Return the (x, y) coordinate for the center point of the cell that contains the specified text.  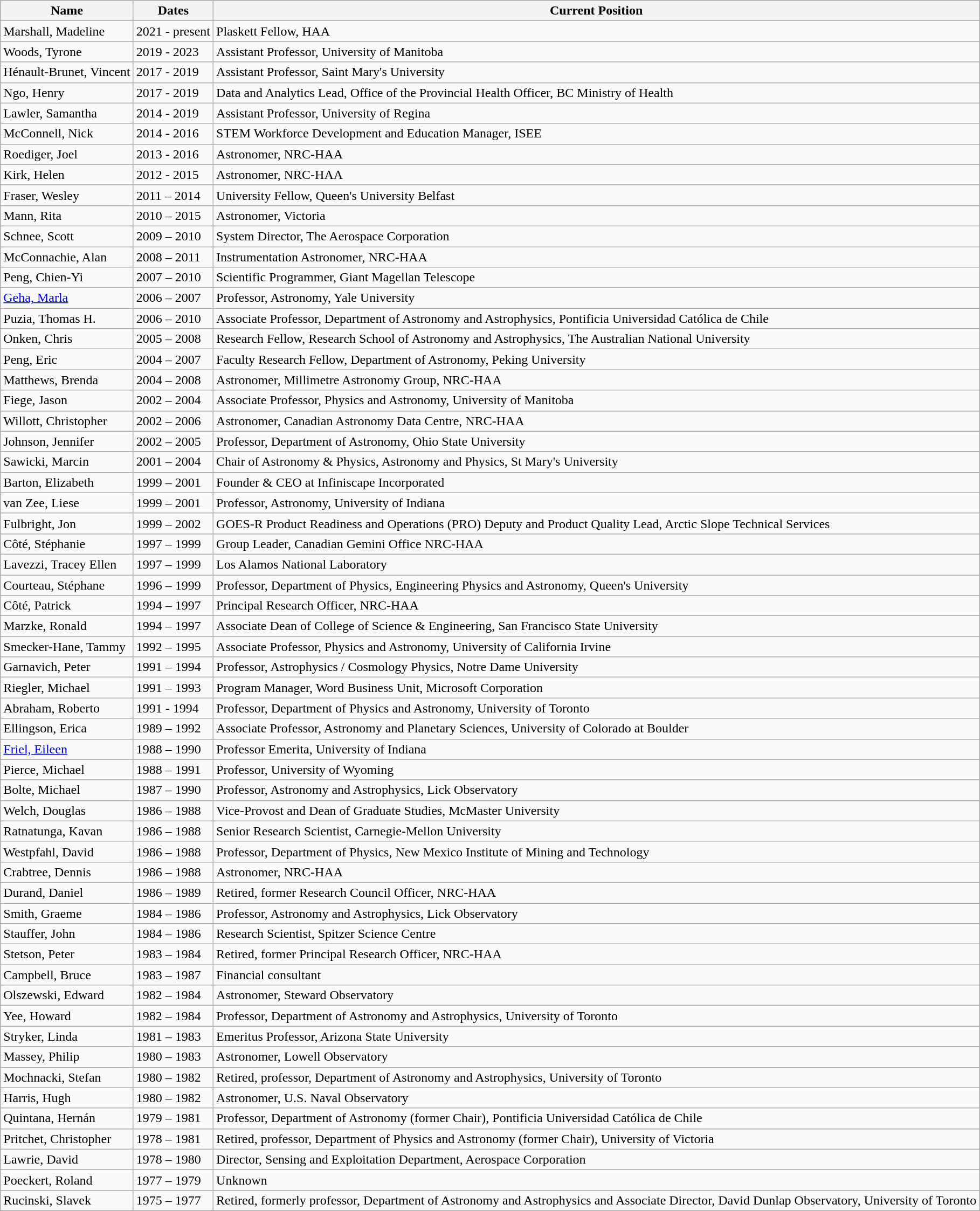
2002 – 2005 (173, 441)
Yee, Howard (67, 1016)
Plaskett Fellow, HAA (596, 31)
van Zee, Liese (67, 503)
Group Leader, Canadian Gemini Office NRC-HAA (596, 544)
Olszewski, Edward (67, 995)
Willott, Christopher (67, 421)
Professor, Department of Astronomy, Ohio State University (596, 441)
Puzia, Thomas H. (67, 319)
Durand, Daniel (67, 892)
Assistant Professor, University of Manitoba (596, 52)
Retired, professor, Department of Physics and Astronomy (former Chair), University of Victoria (596, 1139)
Ngo, Henry (67, 93)
Professor, Astrophysics / Cosmology Physics, Notre Dame University (596, 667)
Garnavich, Peter (67, 667)
2019 - 2023 (173, 52)
Research Scientist, Spitzer Science Centre (596, 934)
Professor, Department of Physics, New Mexico Institute of Mining and Technology (596, 852)
Crabtree, Dennis (67, 872)
1992 – 1995 (173, 647)
1987 – 1990 (173, 790)
Founder & CEO at Infiniscape Incorporated (596, 482)
1978 – 1981 (173, 1139)
Associate Professor, Physics and Astronomy, University of Manitoba (596, 400)
1979 – 1981 (173, 1118)
2007 – 2010 (173, 278)
1981 – 1983 (173, 1036)
1980 – 1983 (173, 1057)
Director, Sensing and Exploitation Department, Aerospace Corporation (596, 1159)
2013 - 2016 (173, 154)
Retired, former Principal Research Officer, NRC-HAA (596, 954)
Campbell, Bruce (67, 975)
Scientific Programmer, Giant Magellan Telescope (596, 278)
Massey, Philip (67, 1057)
Pritchet, Christopher (67, 1139)
Smith, Graeme (67, 914)
Los Alamos National Laboratory (596, 564)
Professor, Department of Astronomy (former Chair), Pontificia Universidad Católica de Chile (596, 1118)
Fraser, Wesley (67, 195)
Friel, Eileen (67, 749)
Associate Professor, Department of Astronomy and Astrophysics, Pontificia Universidad Católica de Chile (596, 319)
Research Fellow, Research School of Astronomy and Astrophysics, The Australian National University (596, 339)
Faculty Research Fellow, Department of Astronomy, Peking University (596, 359)
2004 – 2007 (173, 359)
Financial consultant (596, 975)
Mochnacki, Stefan (67, 1077)
1999 – 2002 (173, 523)
1988 – 1991 (173, 770)
1991 - 1994 (173, 708)
Name (67, 11)
Professor, Astronomy, University of Indiana (596, 503)
Courteau, Stéphane (67, 585)
Professor, Department of Physics and Astronomy, University of Toronto (596, 708)
Geha, Marla (67, 298)
1983 – 1987 (173, 975)
Dates (173, 11)
2009 – 2010 (173, 236)
Associate Professor, Physics and Astronomy, University of California Irvine (596, 647)
Program Manager, Word Business Unit, Microsoft Corporation (596, 688)
Welch, Douglas (67, 811)
Marshall, Madeline (67, 31)
1991 – 1994 (173, 667)
Professor, Department of Astronomy and Astrophysics, University of Toronto (596, 1016)
Roediger, Joel (67, 154)
Professor, University of Wyoming (596, 770)
1991 – 1993 (173, 688)
Côté, Patrick (67, 606)
1996 – 1999 (173, 585)
McConnachie, Alan (67, 257)
Associate Professor, Astronomy and Planetary Sciences, University of Colorado at Boulder (596, 729)
1988 – 1990 (173, 749)
1975 – 1977 (173, 1200)
Astronomer, Victoria (596, 216)
Astronomer, Canadian Astronomy Data Centre, NRC-HAA (596, 421)
Riegler, Michael (67, 688)
Professor Emerita, University of Indiana (596, 749)
Astronomer, Lowell Observatory (596, 1057)
Ratnatunga, Kavan (67, 831)
Assistant Professor, University of Regina (596, 113)
Mann, Rita (67, 216)
GOES-R Product Readiness and Operations (PRO) Deputy and Product Quality Lead, Arctic Slope Technical Services (596, 523)
Ellingson, Erica (67, 729)
1977 – 1979 (173, 1180)
Kirk, Helen (67, 175)
Assistant Professor, Saint Mary's University (596, 72)
Stryker, Linda (67, 1036)
Quintana, Hernán (67, 1118)
2001 – 2004 (173, 462)
Emeritus Professor, Arizona State University (596, 1036)
Astronomer, U.S. Naval Observatory (596, 1098)
Abraham, Roberto (67, 708)
Retired, former Research Council Officer, NRC-HAA (596, 892)
Bolte, Michael (67, 790)
System Director, The Aerospace Corporation (596, 236)
Principal Research Officer, NRC-HAA (596, 606)
Senior Research Scientist, Carnegie-Mellon University (596, 831)
University Fellow, Queen's University Belfast (596, 195)
2004 – 2008 (173, 380)
Data and Analytics Lead, Office of the Provincial Health Officer, BC Ministry of Health (596, 93)
1983 – 1984 (173, 954)
Poeckert, Roland (67, 1180)
2002 – 2006 (173, 421)
2005 – 2008 (173, 339)
Peng, Eric (67, 359)
Current Position (596, 11)
Professor, Department of Physics, Engineering Physics and Astronomy, Queen's University (596, 585)
2011 – 2014 (173, 195)
Fiege, Jason (67, 400)
Stetson, Peter (67, 954)
2012 - 2015 (173, 175)
Professor, Astronomy, Yale University (596, 298)
Sawicki, Marcin (67, 462)
Unknown (596, 1180)
Onken, Chris (67, 339)
1989 – 1992 (173, 729)
Marzke, Ronald (67, 626)
2010 – 2015 (173, 216)
Johnson, Jennifer (67, 441)
2006 – 2007 (173, 298)
Astronomer, Millimetre Astronomy Group, NRC-HAA (596, 380)
Schnee, Scott (67, 236)
Astronomer, Steward Observatory (596, 995)
Harris, Hugh (67, 1098)
Matthews, Brenda (67, 380)
1986 – 1989 (173, 892)
Peng, Chien-Yi (67, 278)
STEM Workforce Development and Education Manager, ISEE (596, 134)
Côté, Stéphanie (67, 544)
Fulbright, Jon (67, 523)
Lawrie, David (67, 1159)
Instrumentation Astronomer, NRC-HAA (596, 257)
2002 – 2004 (173, 400)
Stauffer, John (67, 934)
Pierce, Michael (67, 770)
2006 – 2010 (173, 319)
Chair of Astronomy & Physics, Astronomy and Physics, St Mary's University (596, 462)
Westpfahl, David (67, 852)
2021 - present (173, 31)
Vice-Provost and Dean of Graduate Studies, McMaster University (596, 811)
Smecker-Hane, Tammy (67, 647)
Barton, Elizabeth (67, 482)
Lawler, Samantha (67, 113)
Hénault-Brunet, Vincent (67, 72)
Retired, formerly professor, Department of Astronomy and Astrophysics and Associate Director, David Dunlap Observatory, University of Toronto (596, 1200)
McConnell, Nick (67, 134)
Retired, professor, Department of Astronomy and Astrophysics, University of Toronto (596, 1077)
Woods, Tyrone (67, 52)
1978 – 1980 (173, 1159)
2014 - 2019 (173, 113)
Associate Dean of College of Science & Engineering, San Francisco State University (596, 626)
Rucinski, Slavek (67, 1200)
2014 - 2016 (173, 134)
2008 – 2011 (173, 257)
Lavezzi, Tracey Ellen (67, 564)
